Determine the (X, Y) coordinate at the center of the cell enclosing the given text.  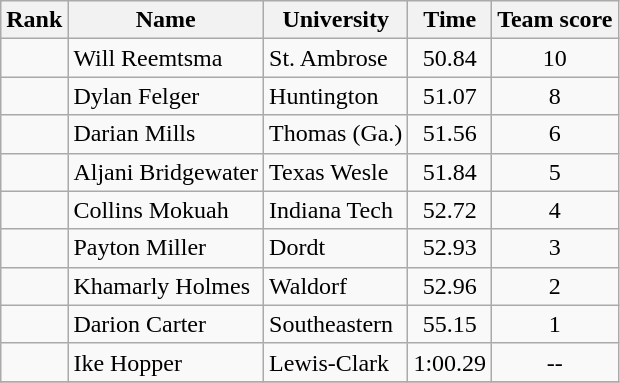
6 (555, 134)
Dordt (336, 248)
8 (555, 96)
Darion Carter (166, 324)
4 (555, 210)
Waldorf (336, 286)
52.93 (450, 248)
Time (450, 20)
Indiana Tech (336, 210)
3 (555, 248)
Payton Miller (166, 248)
1 (555, 324)
-- (555, 362)
Name (166, 20)
Collins Mokuah (166, 210)
University (336, 20)
10 (555, 58)
Texas Wesle (336, 172)
Dylan Felger (166, 96)
St. Ambrose (336, 58)
Aljani Bridgewater (166, 172)
52.96 (450, 286)
Thomas (Ga.) (336, 134)
Ike Hopper (166, 362)
50.84 (450, 58)
1:00.29 (450, 362)
Huntington (336, 96)
Rank (34, 20)
5 (555, 172)
Lewis-Clark (336, 362)
55.15 (450, 324)
Will Reemtsma (166, 58)
51.84 (450, 172)
52.72 (450, 210)
2 (555, 286)
Darian Mills (166, 134)
Khamarly Holmes (166, 286)
51.56 (450, 134)
Team score (555, 20)
51.07 (450, 96)
Southeastern (336, 324)
